Find where the given text appears and provide that cell's center as (x, y) coordinate. 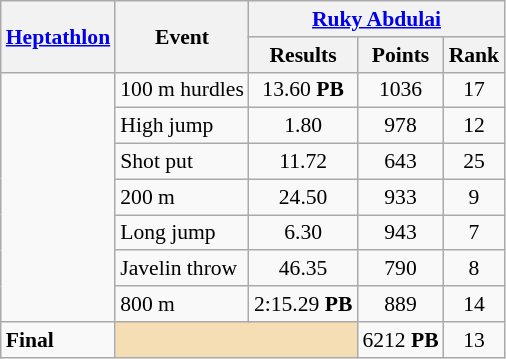
100 m hurdles (182, 90)
11.72 (303, 162)
9 (474, 197)
Results (303, 55)
643 (400, 162)
Ruky Abdulai (376, 19)
High jump (182, 126)
Long jump (182, 233)
943 (400, 233)
46.35 (303, 269)
Final (58, 340)
1036 (400, 90)
14 (474, 304)
Event (182, 36)
790 (400, 269)
800 m (182, 304)
8 (474, 269)
Heptathlon (58, 36)
2:15.29 PB (303, 304)
Shot put (182, 162)
933 (400, 197)
12 (474, 126)
7 (474, 233)
Javelin throw (182, 269)
Rank (474, 55)
13 (474, 340)
200 m (182, 197)
889 (400, 304)
17 (474, 90)
25 (474, 162)
978 (400, 126)
6212 PB (400, 340)
13.60 PB (303, 90)
1.80 (303, 126)
Points (400, 55)
6.30 (303, 233)
24.50 (303, 197)
